Provide the [X, Y] coordinate of the cell's center where the given text is located.  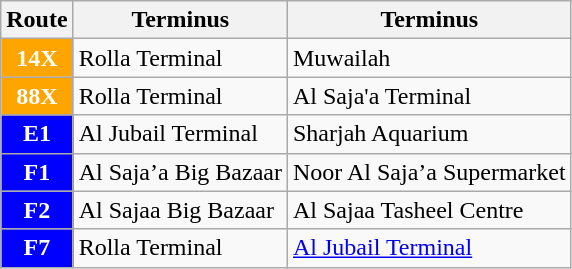
F2 [37, 210]
Al Saja’a Big Bazaar [180, 172]
F1 [37, 172]
F7 [37, 248]
Noor Al Saja’a Supermarket [429, 172]
E1 [37, 134]
Route [37, 20]
88X [37, 96]
Al Sajaa Tasheel Centre [429, 210]
Al Saja'a Terminal [429, 96]
Al Sajaa Big Bazaar [180, 210]
14X [37, 58]
Sharjah Aquarium [429, 134]
Muwailah [429, 58]
